For the text-containing cell, return its midpoint in [x, y] coordinate format. 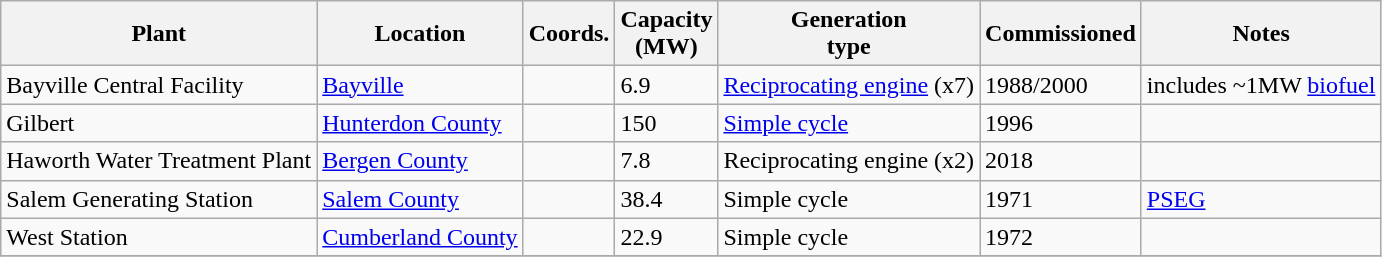
Reciprocating engine (x2) [849, 161]
Bergen County [420, 161]
Cumberland County [420, 237]
PSEG [1261, 199]
West Station [159, 237]
22.9 [666, 237]
6.9 [666, 85]
Commissioned [1061, 34]
Reciprocating engine (x7) [849, 85]
Notes [1261, 34]
150 [666, 123]
Gilbert [159, 123]
1996 [1061, 123]
Coords. [569, 34]
Haworth Water Treatment Plant [159, 161]
38.4 [666, 199]
1972 [1061, 237]
Plant [159, 34]
1988/2000 [1061, 85]
Salem County [420, 199]
includes ~1MW biofuel [1261, 85]
Salem Generating Station [159, 199]
2018 [1061, 161]
7.8 [666, 161]
1971 [1061, 199]
Hunterdon County [420, 123]
Location [420, 34]
Bayville [420, 85]
Capacity(MW) [666, 34]
Bayville Central Facility [159, 85]
Generationtype [849, 34]
